Return the [x, y] coordinate for the center point of the cell that contains the specified text.  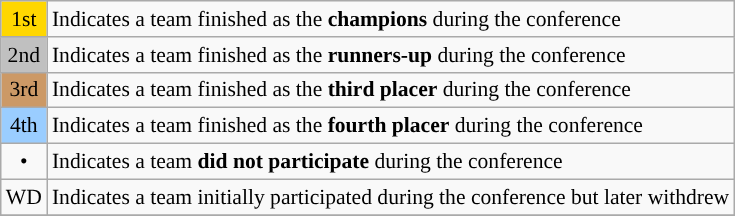
Indicates a team finished as the runners-up during the conference [390, 55]
Indicates a team finished as the fourth placer during the conference [390, 126]
WD [24, 197]
Indicates a team finished as the third placer during the conference [390, 90]
4th [24, 126]
2nd [24, 55]
Indicates a team initially participated during the conference but later withdrew [390, 197]
Indicates a team did not participate during the conference [390, 162]
1st [24, 19]
3rd [24, 90]
Indicates a team finished as the champions during the conference [390, 19]
• [24, 162]
